Extract the (x, y) coordinate from the center of the cell holding the provided text.  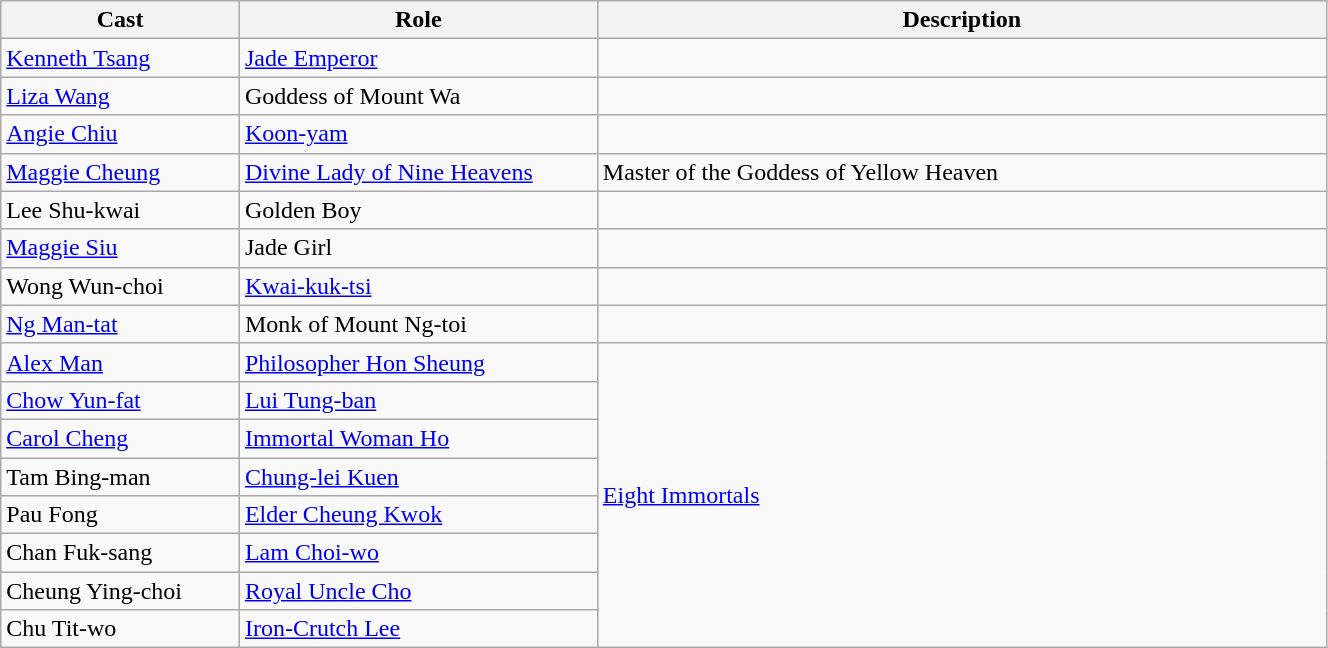
Chan Fuk-sang (120, 553)
Cheung Ying-choi (120, 591)
Pau Fong (120, 515)
Wong Wun-choi (120, 286)
Tam Bing-man (120, 477)
Eight Immortals (962, 495)
Chung-lei Kuen (418, 477)
Ng Man-tat (120, 324)
Chu Tit-wo (120, 629)
Golden Boy (418, 210)
Immortal Woman Ho (418, 438)
Role (418, 20)
Koon-yam (418, 134)
Iron-Crutch Lee (418, 629)
Lui Tung-ban (418, 400)
Angie Chiu (120, 134)
Lee Shu-kwai (120, 210)
Maggie Cheung (120, 172)
Lam Choi-wo (418, 553)
Chow Yun-fat (120, 400)
Divine Lady of Nine Heavens (418, 172)
Goddess of Mount Wa (418, 96)
Liza Wang (120, 96)
Jade Emperor (418, 58)
Carol Cheng (120, 438)
Monk of Mount Ng-toi (418, 324)
Master of the Goddess of Yellow Heaven (962, 172)
Jade Girl (418, 248)
Cast (120, 20)
Kwai-kuk-tsi (418, 286)
Maggie Siu (120, 248)
Philosopher Hon Sheung (418, 362)
Kenneth Tsang (120, 58)
Description (962, 20)
Royal Uncle Cho (418, 591)
Elder Cheung Kwok (418, 515)
Alex Man (120, 362)
